Extract the (x, y) coordinate from the center of the cell holding the provided text.  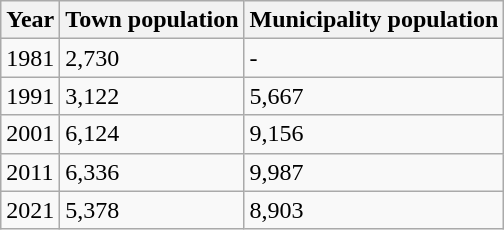
6,336 (152, 172)
6,124 (152, 134)
8,903 (374, 210)
3,122 (152, 96)
5,667 (374, 96)
1991 (30, 96)
Town population (152, 20)
2011 (30, 172)
5,378 (152, 210)
1981 (30, 58)
9,156 (374, 134)
- (374, 58)
2001 (30, 134)
Year (30, 20)
2021 (30, 210)
Municipality population (374, 20)
9,987 (374, 172)
2,730 (152, 58)
